Search for the cell housing the specified text and yield its [X, Y] center coordinate. 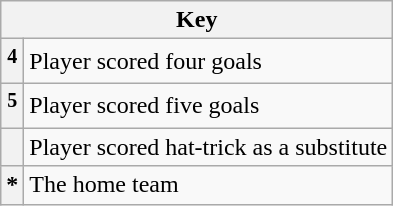
The home team [208, 185]
5 [12, 106]
4 [12, 62]
Key [197, 20]
* [12, 185]
Player scored five goals [208, 106]
Player scored hat-trick as a substitute [208, 147]
Player scored four goals [208, 62]
